Pinpoint the cell where the given text exists, returning its (X, Y) midpoint coordinate. 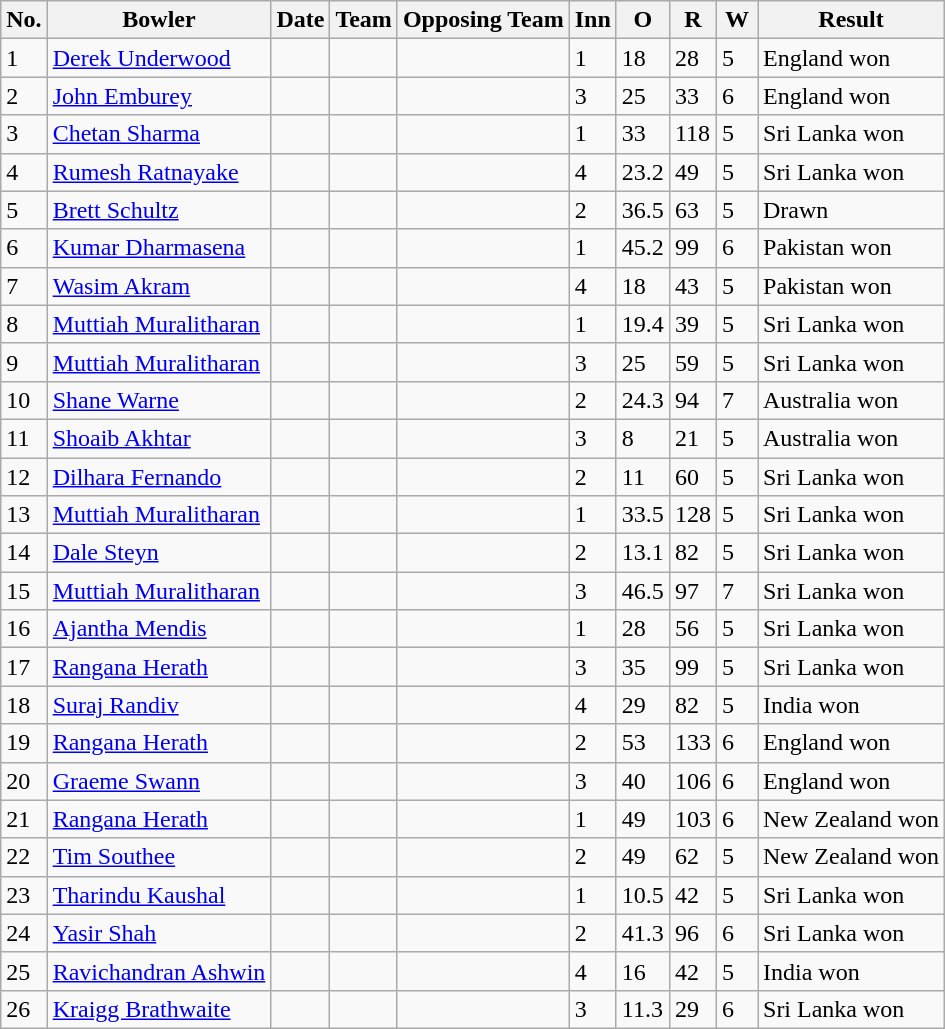
Dale Steyn (159, 553)
Bowler (159, 20)
Result (852, 20)
128 (692, 515)
106 (692, 781)
60 (692, 477)
Rumesh Ratnayake (159, 172)
Drawn (852, 210)
10.5 (642, 895)
Team (364, 20)
14 (24, 553)
43 (692, 286)
46.5 (642, 591)
33.5 (642, 515)
Graeme Swann (159, 781)
Kraigg Brathwaite (159, 1009)
22 (24, 857)
Suraj Randiv (159, 705)
53 (642, 743)
O (642, 20)
12 (24, 477)
97 (692, 591)
Brett Schultz (159, 210)
Opposing Team (483, 20)
35 (642, 667)
94 (692, 400)
39 (692, 324)
Inn (592, 20)
62 (692, 857)
24.3 (642, 400)
Yasir Shah (159, 933)
59 (692, 362)
John Emburey (159, 96)
W (736, 20)
103 (692, 819)
Chetan Sharma (159, 134)
118 (692, 134)
15 (24, 591)
Date (300, 20)
56 (692, 629)
Tim Southee (159, 857)
20 (24, 781)
41.3 (642, 933)
36.5 (642, 210)
Ajantha Mendis (159, 629)
23.2 (642, 172)
No. (24, 20)
9 (24, 362)
23 (24, 895)
96 (692, 933)
R (692, 20)
Dilhara Fernando (159, 477)
Shane Warne (159, 400)
40 (642, 781)
17 (24, 667)
Kumar Dharmasena (159, 248)
19 (24, 743)
Derek Underwood (159, 58)
133 (692, 743)
Shoaib Akhtar (159, 438)
Tharindu Kaushal (159, 895)
26 (24, 1009)
11.3 (642, 1009)
Ravichandran Ashwin (159, 971)
19.4 (642, 324)
Wasim Akram (159, 286)
24 (24, 933)
13.1 (642, 553)
13 (24, 515)
10 (24, 400)
63 (692, 210)
45.2 (642, 248)
